From the cell containing the given text, extract its center point as [X, Y] coordinate. 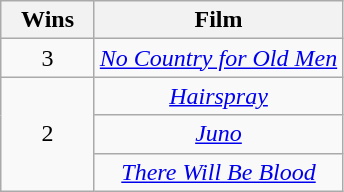
Film [218, 20]
No Country for Old Men [218, 58]
3 [48, 58]
There Will Be Blood [218, 172]
Wins [48, 20]
Hairspray [218, 96]
Juno [218, 134]
2 [48, 134]
